Identify which cell holds the provided text, then report its (X, Y) central coordinate. 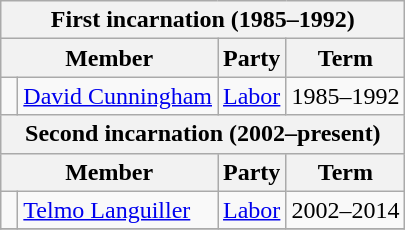
First incarnation (1985–1992) (203, 20)
David Cunningham (118, 96)
2002–2014 (346, 210)
Telmo Languiller (118, 210)
1985–1992 (346, 96)
Second incarnation (2002–present) (203, 134)
